Detect which cell encompasses the target text, then output its (X, Y) center coordinate. 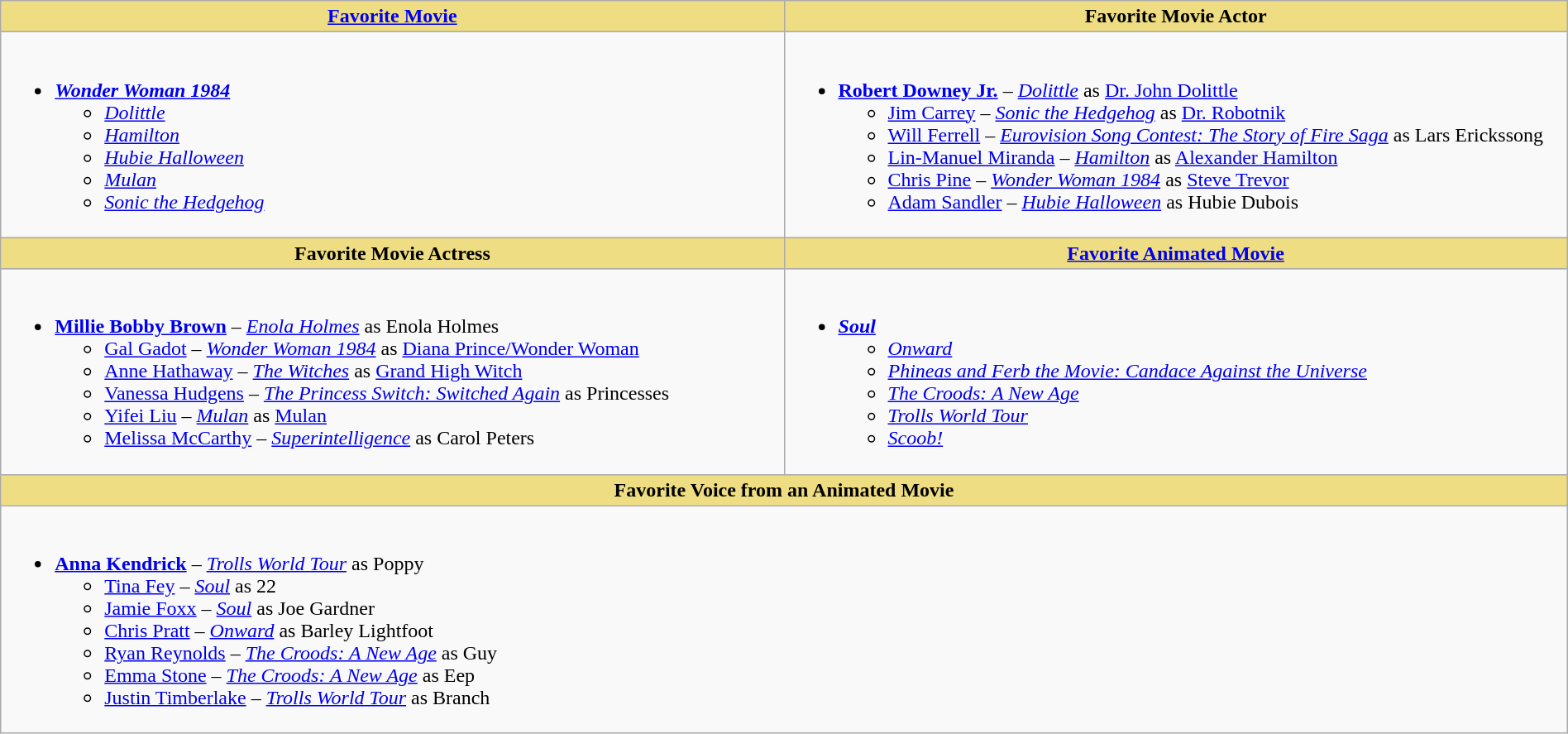
Favorite Movie (392, 17)
Wonder Woman 1984DolittleHamiltonHubie HalloweenMulanSonic the Hedgehog (392, 135)
Favorite Voice from an Animated Movie (784, 490)
Favorite Movie Actor (1176, 17)
SoulOnwardPhineas and Ferb the Movie: Candace Against the UniverseThe Croods: A New AgeTrolls World TourScoob! (1176, 372)
Favorite Animated Movie (1176, 253)
Favorite Movie Actress (392, 253)
